Determine the (x, y) coordinate at the center of the cell enclosing the given text.  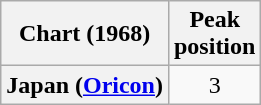
3 (214, 85)
Peakposition (214, 34)
Chart (1968) (85, 34)
Japan (Oricon) (85, 85)
